Locate the cell with the specified text and output its (x, y) center coordinate. 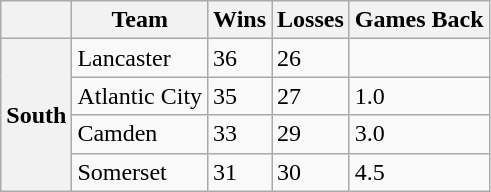
27 (311, 96)
Games Back (419, 20)
Camden (140, 134)
29 (311, 134)
South (36, 115)
33 (240, 134)
Somerset (140, 172)
26 (311, 58)
35 (240, 96)
3.0 (419, 134)
30 (311, 172)
Wins (240, 20)
36 (240, 58)
Team (140, 20)
1.0 (419, 96)
Atlantic City (140, 96)
Losses (311, 20)
4.5 (419, 172)
Lancaster (140, 58)
31 (240, 172)
